Find where the given text appears and provide that cell's center as (X, Y) coordinate. 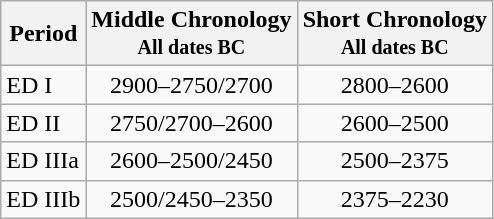
Middle ChronologyAll dates BC (192, 34)
2600–2500 (394, 123)
ED IIIb (44, 199)
ED I (44, 85)
2500–2375 (394, 161)
ED II (44, 123)
2900–2750/2700 (192, 85)
ED IIIa (44, 161)
Short ChronologyAll dates BC (394, 34)
2600–2500/2450 (192, 161)
2500/2450–2350 (192, 199)
2800–2600 (394, 85)
2750/2700–2600 (192, 123)
2375–2230 (394, 199)
Period (44, 34)
